Capture the cell that displays the provided text and extract its [x, y] central coordinate. 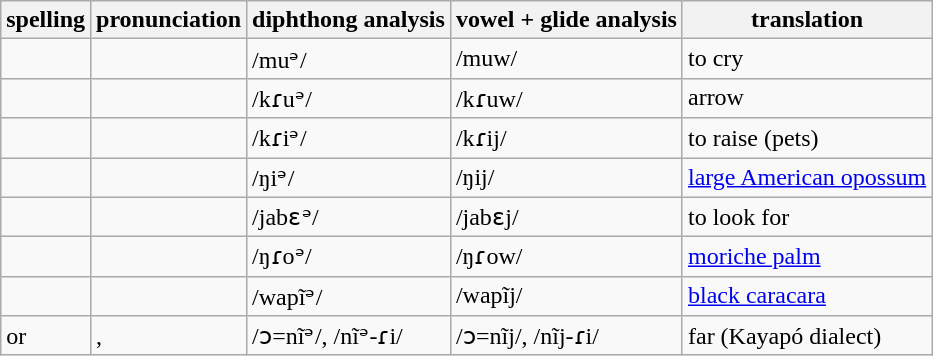
black caracara [806, 296]
/ŋiᵊ/ [349, 178]
diphthong analysis [349, 20]
/kɾiᵊ/ [349, 138]
to look for [806, 217]
/ŋɾow/ [566, 257]
/kɾij/ [566, 138]
/kɾuw/ [566, 98]
, [169, 336]
/wapĩj/ [566, 296]
/jabɛᵊ/ [349, 217]
/muw/ [566, 59]
or [46, 336]
pronunciation [169, 20]
vowel + glide analysis [566, 20]
moriche palm [806, 257]
arrow [806, 98]
/ɔ=nĩj/, /nĩj-ɾi/ [566, 336]
/jabɛj/ [566, 217]
/ɔ=nĩᵊ/, /nĩᵊ-ɾi/ [349, 336]
to cry [806, 59]
large American opossum [806, 178]
spelling [46, 20]
to raise (pets) [806, 138]
/ŋɾoᵊ/ [349, 257]
/kɾuᵊ/ [349, 98]
/wapĩᵊ/ [349, 296]
far (Kayapó dialect) [806, 336]
translation [806, 20]
/ŋij/ [566, 178]
/muᵊ/ [349, 59]
